Return the [x, y] coordinate for the center point of the cell that contains the specified text.  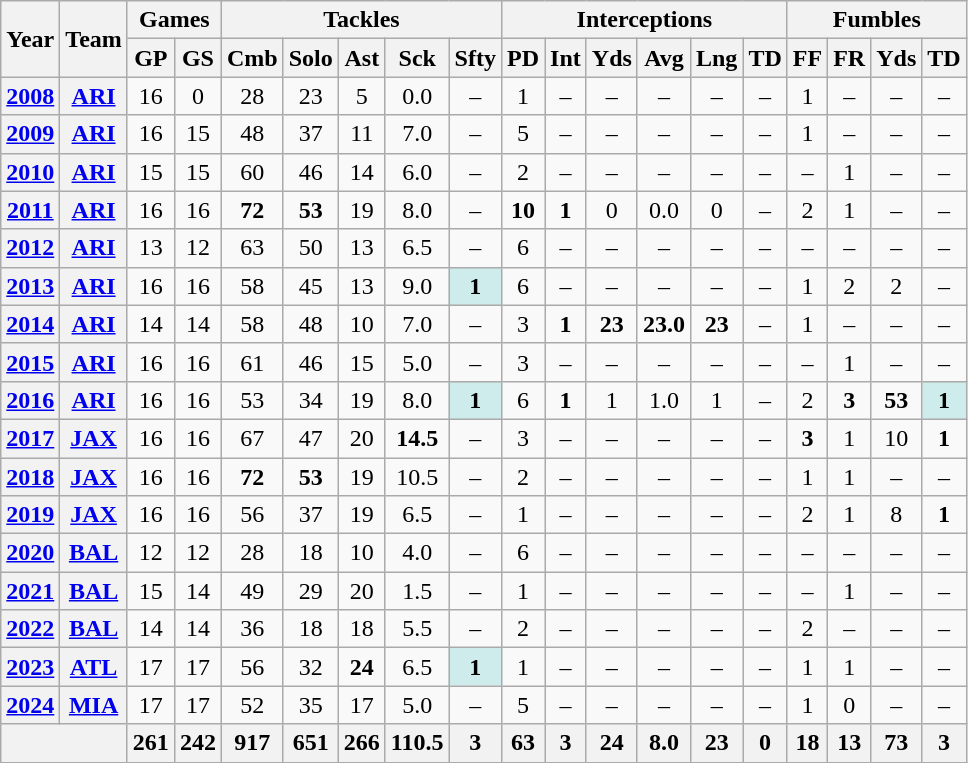
1.5 [417, 591]
2023 [30, 667]
2008 [30, 96]
10.5 [417, 477]
651 [310, 743]
1.0 [664, 400]
GS [198, 58]
266 [362, 743]
2015 [30, 362]
67 [252, 438]
2022 [30, 629]
45 [310, 286]
32 [310, 667]
34 [310, 400]
Ast [362, 58]
Avg [664, 58]
8 [896, 515]
2017 [30, 438]
60 [252, 172]
11 [362, 134]
5.5 [417, 629]
2009 [30, 134]
47 [310, 438]
FF [807, 58]
242 [198, 743]
36 [252, 629]
14.5 [417, 438]
MIA [94, 705]
Fumbles [876, 20]
35 [310, 705]
2011 [30, 210]
73 [896, 743]
61 [252, 362]
2024 [30, 705]
110.5 [417, 743]
2014 [30, 324]
29 [310, 591]
49 [252, 591]
PD [522, 58]
2019 [30, 515]
Int [566, 58]
23.0 [664, 324]
6.0 [417, 172]
2012 [30, 248]
917 [252, 743]
4.0 [417, 553]
FR [850, 58]
Sck [417, 58]
50 [310, 248]
Cmb [252, 58]
2020 [30, 553]
Sfty [475, 58]
261 [150, 743]
Lng [716, 58]
Interceptions [644, 20]
2010 [30, 172]
Solo [310, 58]
ATL [94, 667]
GP [150, 58]
2018 [30, 477]
2016 [30, 400]
2013 [30, 286]
Games [174, 20]
Tackles [361, 20]
9.0 [417, 286]
52 [252, 705]
2021 [30, 591]
Team [94, 39]
Year [30, 39]
